Scan for the cell matching the given text and deliver its (X, Y) coordinate at center. 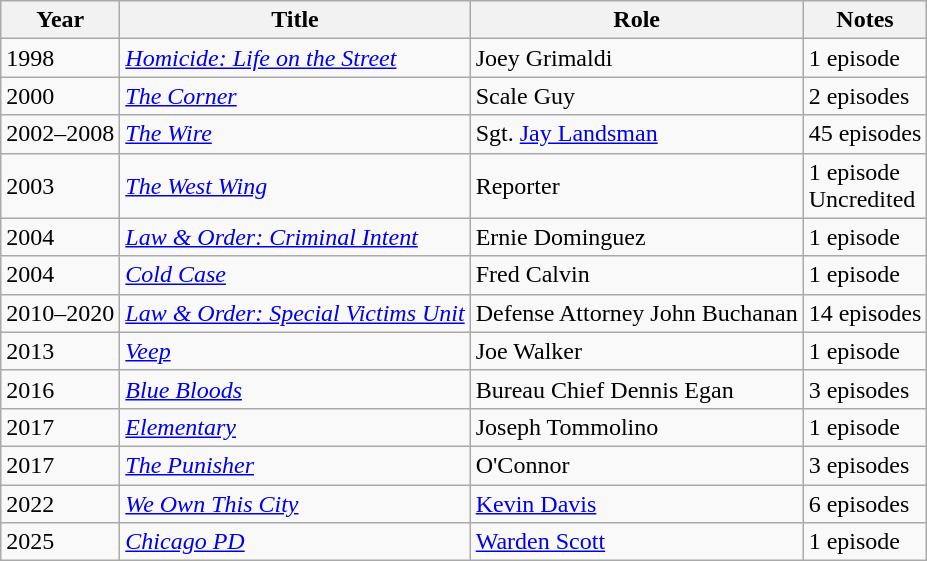
Title (295, 20)
Law & Order: Special Victims Unit (295, 313)
2016 (60, 389)
Bureau Chief Dennis Egan (636, 389)
Fred Calvin (636, 275)
1 episodeUncredited (865, 186)
Notes (865, 20)
2010–2020 (60, 313)
45 episodes (865, 134)
Warden Scott (636, 542)
2003 (60, 186)
6 episodes (865, 503)
2000 (60, 96)
Elementary (295, 427)
Blue Bloods (295, 389)
2002–2008 (60, 134)
2025 (60, 542)
O'Connor (636, 465)
Ernie Dominguez (636, 237)
14 episodes (865, 313)
Joseph Tommolino (636, 427)
The West Wing (295, 186)
2022 (60, 503)
Year (60, 20)
We Own This City (295, 503)
2 episodes (865, 96)
Veep (295, 351)
Role (636, 20)
Defense Attorney John Buchanan (636, 313)
Joey Grimaldi (636, 58)
The Wire (295, 134)
The Corner (295, 96)
Scale Guy (636, 96)
Joe Walker (636, 351)
Homicide: Life on the Street (295, 58)
The Punisher (295, 465)
Law & Order: Criminal Intent (295, 237)
Kevin Davis (636, 503)
Reporter (636, 186)
2013 (60, 351)
Sgt. Jay Landsman (636, 134)
Chicago PD (295, 542)
1998 (60, 58)
Cold Case (295, 275)
